Capture the cell that displays the provided text and extract its [X, Y] central coordinate. 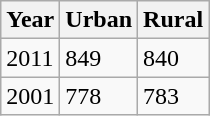
783 [174, 96]
840 [174, 58]
849 [99, 58]
Year [30, 20]
2011 [30, 58]
2001 [30, 96]
Urban [99, 20]
Rural [174, 20]
778 [99, 96]
